Locate the cell with the specified text and output its (X, Y) center coordinate. 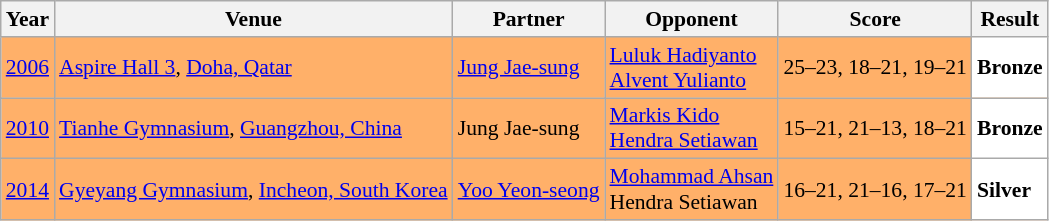
15–21, 21–13, 18–21 (875, 128)
25–23, 18–21, 19–21 (875, 68)
Gyeyang Gymnasium, Incheon, South Korea (254, 190)
Year (28, 19)
Partner (529, 19)
2014 (28, 190)
Result (1010, 19)
Silver (1010, 190)
2006 (28, 68)
Markis Kido Hendra Setiawan (692, 128)
2010 (28, 128)
Opponent (692, 19)
Tianhe Gymnasium, Guangzhou, China (254, 128)
Score (875, 19)
16–21, 21–16, 17–21 (875, 190)
Yoo Yeon-seong (529, 190)
Aspire Hall 3, Doha, Qatar (254, 68)
Luluk Hadiyanto Alvent Yulianto (692, 68)
Venue (254, 19)
Mohammad Ahsan Hendra Setiawan (692, 190)
